Return the [x, y] coordinate for the center point of the cell that contains the specified text.  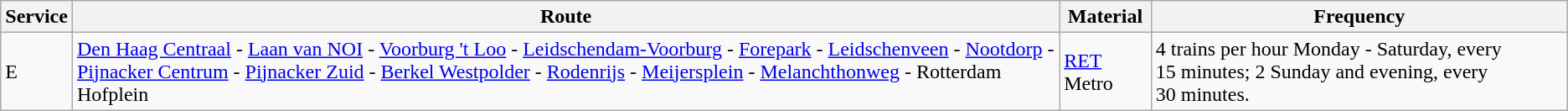
Service [37, 17]
4 trains per hour Monday - Saturday, every 15 minutes; 2 Sunday and evening, every 30 minutes. [1359, 71]
Frequency [1359, 17]
RET Metro [1106, 71]
E [37, 71]
Material [1106, 17]
Route [565, 17]
